Detect which cell encompasses the target text, then output its (x, y) center coordinate. 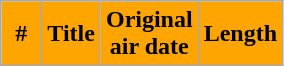
# (22, 34)
Title (72, 34)
Original air date (149, 34)
Length (240, 34)
